Scan for the cell matching the given text and deliver its [X, Y] coordinate at center. 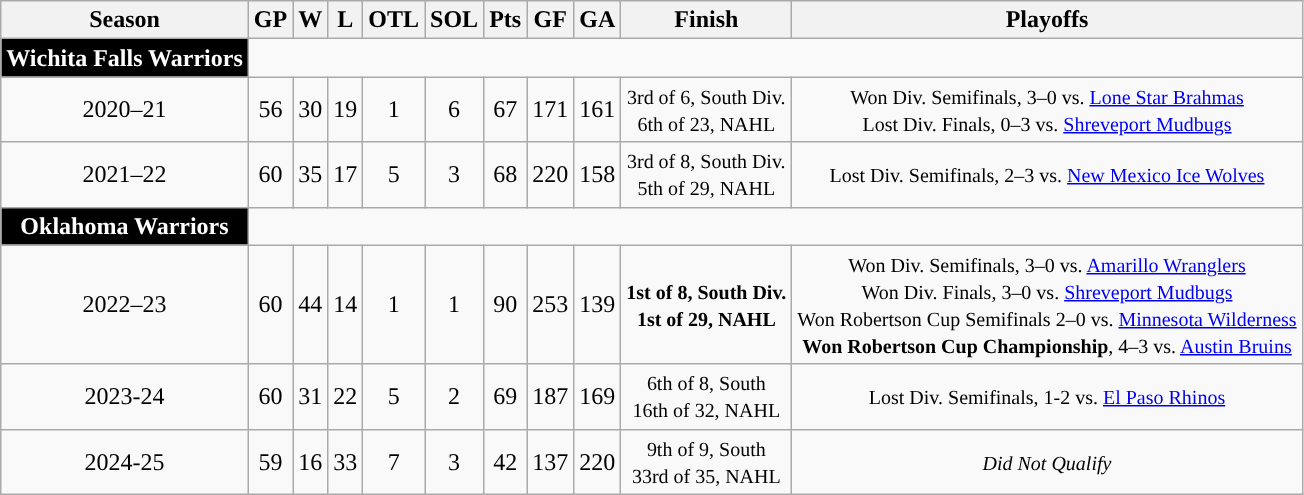
1st of 8, South Div.1st of 29, NAHL [706, 304]
30 [310, 110]
Did Not Qualify [1047, 462]
2022–23 [125, 304]
42 [506, 462]
2021–22 [125, 174]
2023-24 [125, 396]
Lost Div. Semifinals, 1-2 vs. El Paso Rhinos [1047, 396]
Oklahoma Warriors [125, 226]
6th of 8, South16th of 32, NAHL [706, 396]
Season [125, 20]
Wichita Falls Warriors [125, 58]
9th of 9, South33rd of 35, NAHL [706, 462]
14 [346, 304]
171 [550, 110]
W [310, 20]
Playoffs [1047, 20]
GA [598, 20]
161 [598, 110]
GP [270, 20]
90 [506, 304]
Pts [506, 20]
187 [550, 396]
139 [598, 304]
59 [270, 462]
6 [454, 110]
Lost Div. Semifinals, 2–3 vs. New Mexico Ice Wolves [1047, 174]
3rd of 6, South Div.6th of 23, NAHL [706, 110]
253 [550, 304]
L [346, 20]
44 [310, 304]
2024-25 [125, 462]
137 [550, 462]
Won Div. Semifinals, 3–0 vs. Lone Star BrahmasLost Div. Finals, 0–3 vs. Shreveport Mudbugs [1047, 110]
31 [310, 396]
OTL [394, 20]
GF [550, 20]
2020–21 [125, 110]
35 [310, 174]
56 [270, 110]
68 [506, 174]
33 [346, 462]
3rd of 8, South Div.5th of 29, NAHL [706, 174]
SOL [454, 20]
16 [310, 462]
17 [346, 174]
Finish [706, 20]
2 [454, 396]
7 [394, 462]
19 [346, 110]
67 [506, 110]
169 [598, 396]
69 [506, 396]
158 [598, 174]
22 [346, 396]
